Find where the given text appears and provide that cell's center as [x, y] coordinate. 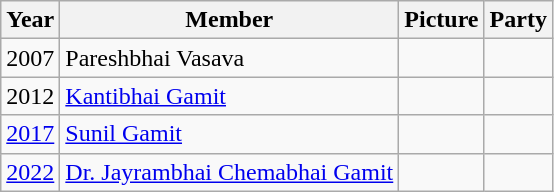
Picture [442, 20]
2022 [30, 172]
Year [30, 20]
Kantibhai Gamit [230, 96]
Party [518, 20]
Pareshbhai Vasava [230, 58]
2012 [30, 96]
Member [230, 20]
Dr. Jayrambhai Chemabhai Gamit [230, 172]
2007 [30, 58]
2017 [30, 134]
Sunil Gamit [230, 134]
